Output the (x, y) coordinate of the center of the cell containing the given text.  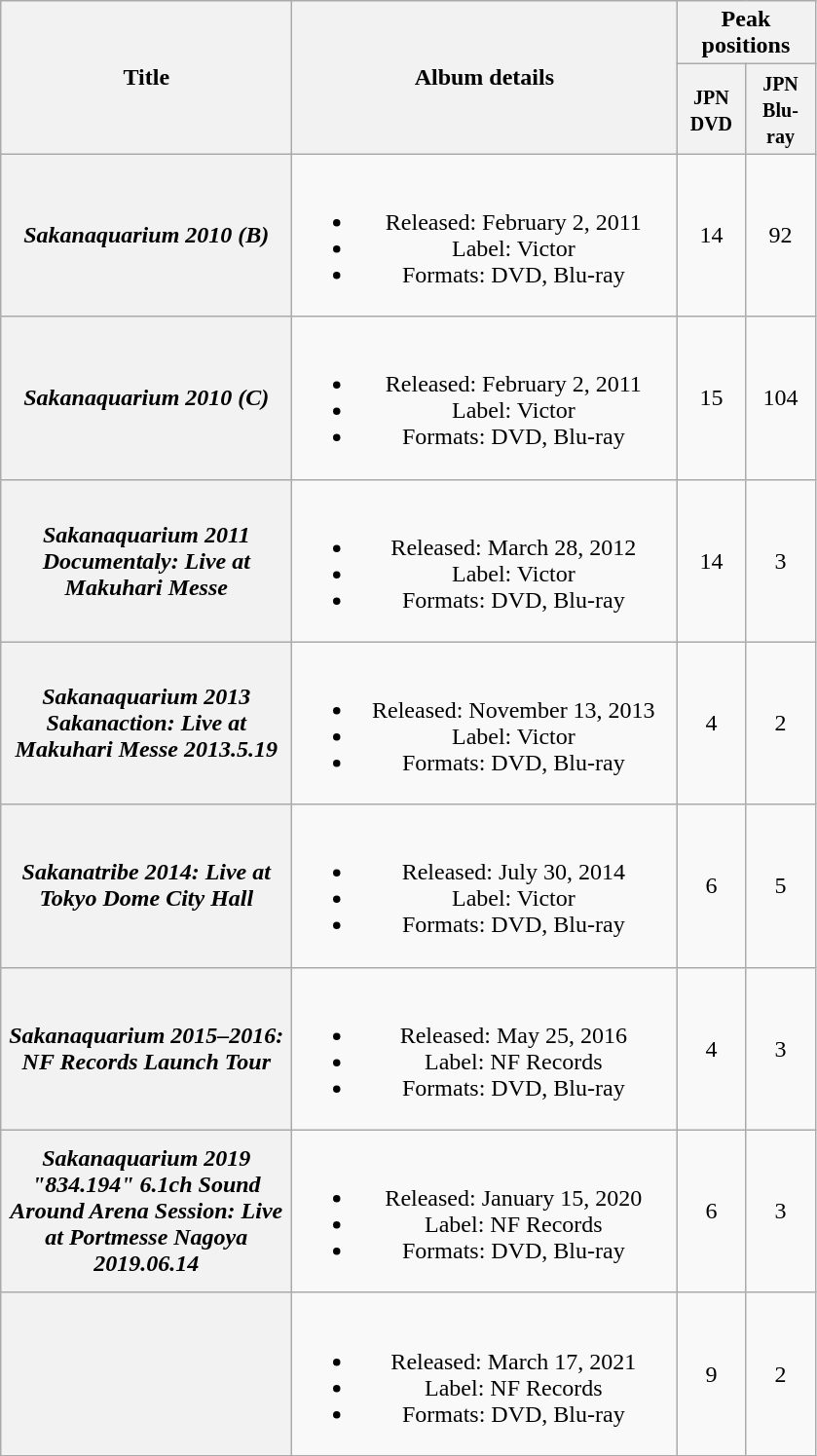
Sakanatribe 2014: Live at Tokyo Dome City Hall (146, 886)
Album details (485, 78)
JPN DVD (711, 109)
92 (781, 236)
Released: July 30, 2014Label: VictorFormats: DVD, Blu-ray (485, 886)
9 (711, 1373)
Sakanaquarium 2010 (C) (146, 397)
Sakanaquarium 2015–2016: NF Records Launch Tour (146, 1048)
15 (711, 397)
Released: March 17, 2021Label: NF RecordsFormats: DVD, Blu-ray (485, 1373)
Title (146, 78)
Released: November 13, 2013Label: VictorFormats: DVD, Blu-ray (485, 723)
Released: March 28, 2012Label: VictorFormats: DVD, Blu-ray (485, 561)
Sakanaquarium 2011 Documentaly: Live at Makuhari Messe (146, 561)
Peak positions (746, 33)
Released: January 15, 2020Label: NF RecordsFormats: DVD, Blu-ray (485, 1212)
Sakanaquarium 2019 "834.194" 6.1ch Sound Around Arena Session: Live at Portmesse Nagoya 2019.06.14 (146, 1212)
JPN Blu-ray (781, 109)
Released: May 25, 2016Label: NF RecordsFormats: DVD, Blu-ray (485, 1048)
Sakanaquarium 2013 Sakanaction: Live at Makuhari Messe 2013.5.19 (146, 723)
104 (781, 397)
5 (781, 886)
Sakanaquarium 2010 (B) (146, 236)
